For the text-containing cell, return its midpoint in (x, y) coordinate format. 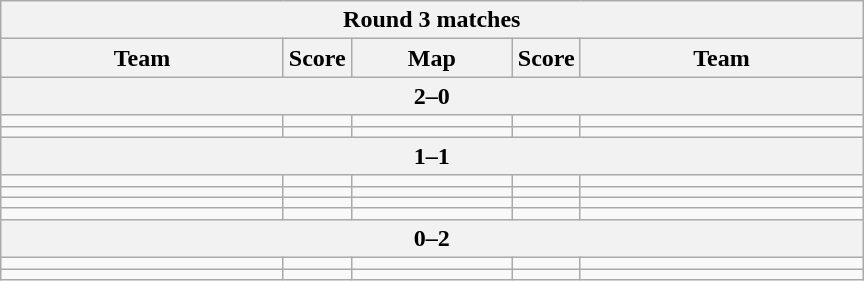
Map (432, 58)
0–2 (432, 238)
Round 3 matches (432, 20)
1–1 (432, 156)
2–0 (432, 96)
